Capture the cell that displays the provided text and extract its (x, y) central coordinate. 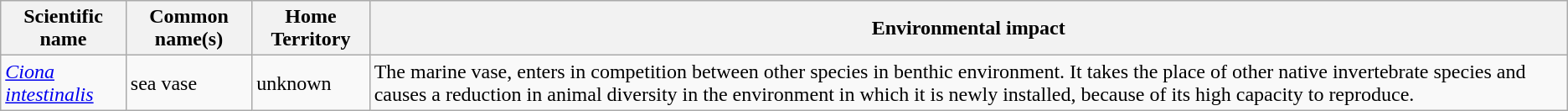
sea vase (188, 82)
Environmental impact (968, 29)
Scientific name (64, 29)
unknown (311, 82)
Home Territory (311, 29)
Common name(s) (188, 29)
Ciona intestinalis (64, 82)
